Pinpoint the cell where the given text exists, returning its (X, Y) midpoint coordinate. 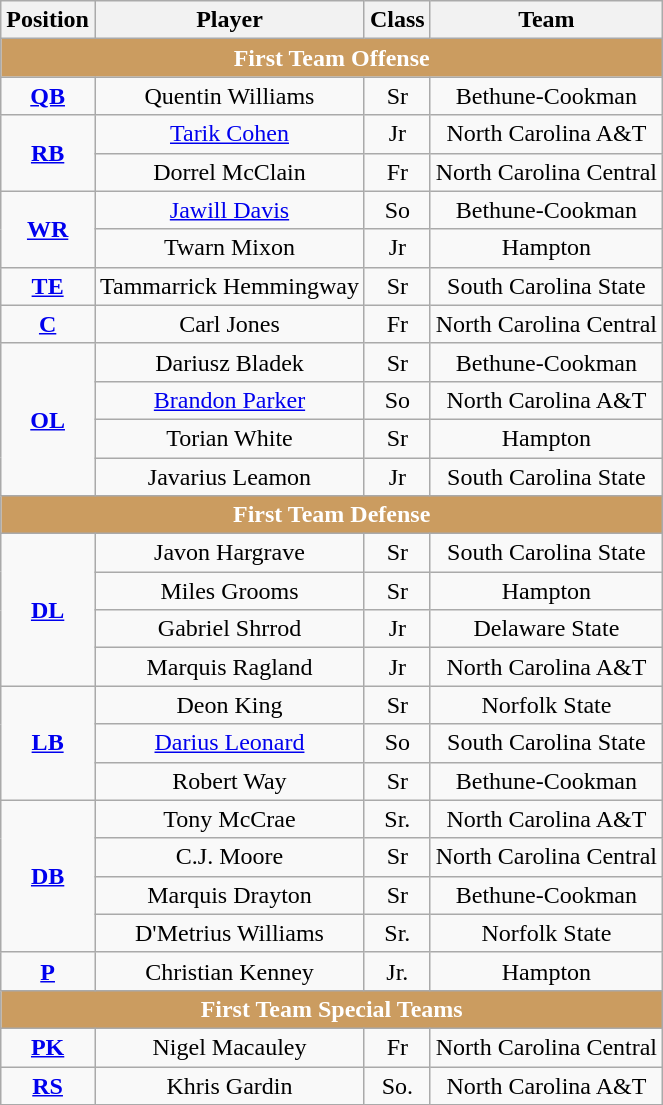
So. (397, 1085)
PK (48, 1047)
Christian Kenney (229, 971)
LB (48, 743)
First Team Special Teams (332, 1009)
DB (48, 876)
Carl Jones (229, 324)
Marquis Drayton (229, 895)
First Team Offense (332, 58)
Khris Gardin (229, 1085)
Player (229, 20)
Torian White (229, 438)
RS (48, 1085)
RB (48, 153)
Tarik Cohen (229, 134)
Position (48, 20)
Deon King (229, 705)
TE (48, 286)
Jr. (397, 971)
Nigel Macauley (229, 1047)
Javarius Leamon (229, 477)
QB (48, 96)
P (48, 971)
Robert Way (229, 781)
Darius Leonard (229, 743)
D'Metrius Williams (229, 933)
Dorrel McClain (229, 172)
Team (546, 20)
Marquis Ragland (229, 667)
C (48, 324)
Javon Hargrave (229, 553)
Tony McCrae (229, 819)
WR (48, 229)
Miles Grooms (229, 591)
OL (48, 419)
Twarn Mixon (229, 248)
Gabriel Shrrod (229, 629)
DL (48, 610)
C.J. Moore (229, 857)
Delaware State (546, 629)
Tammarrick Hemmingway (229, 286)
First Team Defense (332, 515)
Dariusz Bladek (229, 362)
Class (397, 20)
Jawill Davis (229, 210)
Brandon Parker (229, 400)
Quentin Williams (229, 96)
